Identify which cell holds the provided text, then report its (x, y) central coordinate. 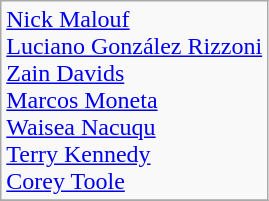
Nick Malouf Luciano González Rizzoni Zain Davids Marcos Moneta Waisea Nacuqu Terry Kennedy Corey Toole (134, 101)
